Extract the (X, Y) coordinate from the center of the cell holding the provided text.  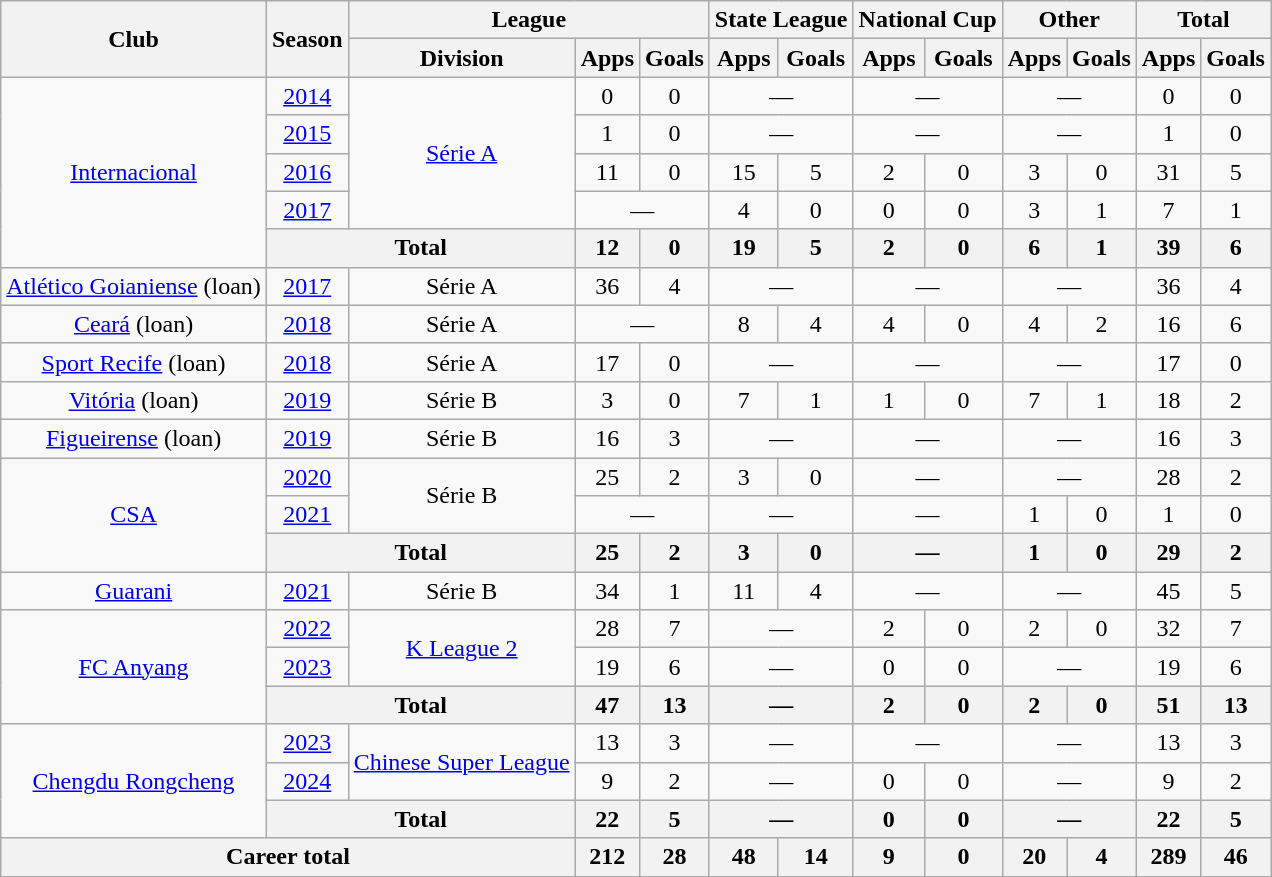
Ceará (loan) (134, 324)
Career total (288, 857)
8 (744, 324)
15 (744, 172)
47 (607, 705)
Chinese Super League (462, 762)
Division (462, 58)
48 (744, 857)
FC Anyang (134, 667)
46 (1236, 857)
14 (816, 857)
Other (1069, 20)
20 (1034, 857)
2020 (307, 477)
18 (1168, 400)
Sport Recife (loan) (134, 362)
2016 (307, 172)
212 (607, 857)
Vitória (loan) (134, 400)
2014 (307, 96)
51 (1168, 705)
Atlético Goianiense (loan) (134, 286)
Guarani (134, 591)
K League 2 (462, 648)
39 (1168, 248)
2022 (307, 629)
45 (1168, 591)
CSA (134, 515)
State League (781, 20)
34 (607, 591)
Club (134, 39)
289 (1168, 857)
12 (607, 248)
31 (1168, 172)
Chengdu Rongcheng (134, 781)
National Cup (928, 20)
29 (1168, 553)
League (528, 20)
2024 (307, 781)
Internacional (134, 172)
32 (1168, 629)
Figueirense (loan) (134, 438)
Season (307, 39)
2015 (307, 134)
